Return [X, Y] of the center of cell containing provided text 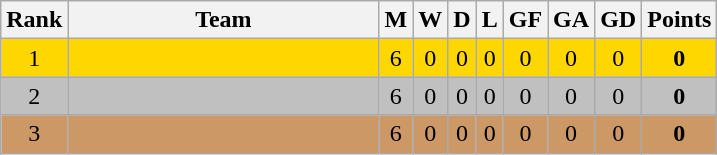
GA [572, 20]
Rank [34, 20]
3 [34, 134]
M [396, 20]
W [430, 20]
D [462, 20]
GF [525, 20]
Points [680, 20]
1 [34, 58]
L [490, 20]
Team [224, 20]
GD [618, 20]
2 [34, 96]
